Identify which cell holds the provided text, then report its (X, Y) central coordinate. 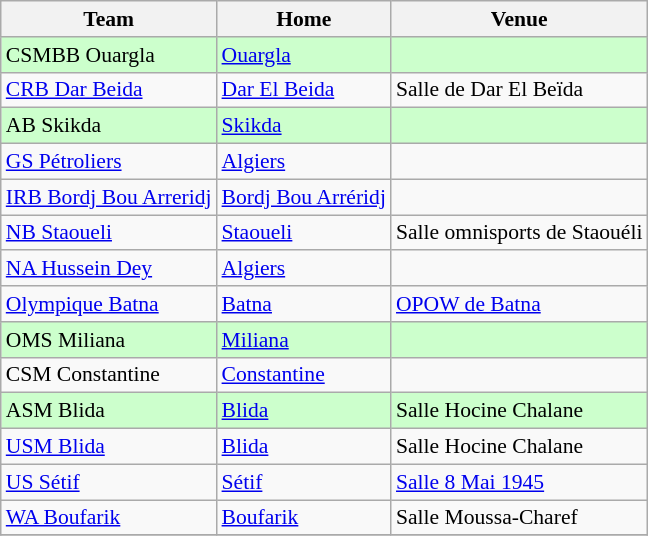
Miliana (304, 340)
OPOW de Batna (520, 304)
CRB Dar Beida (109, 90)
ASM Blida (109, 411)
Constantine (304, 375)
Salle 8 Mai 1945 (520, 482)
Venue (520, 19)
Team (109, 19)
NB Staoueli (109, 233)
Staoueli (304, 233)
Bordj Bou Arréridj (304, 197)
IRB Bordj Bou Arreridj (109, 197)
WA Boufarik (109, 518)
Sétif (304, 482)
Home (304, 19)
GS Pétroliers (109, 162)
Batna (304, 304)
USM Blida (109, 447)
OMS Miliana (109, 340)
US Sétif (109, 482)
Boufarik (304, 518)
CSMBB Ouargla (109, 55)
Olympique Batna (109, 304)
Salle omnisports de Staouéli (520, 233)
AB Skikda (109, 126)
Salle de Dar El Beïda (520, 90)
Skikda (304, 126)
CSM Constantine (109, 375)
Salle Moussa-Charef (520, 518)
Dar El Beida (304, 90)
NA Hussein Dey (109, 269)
Ouargla (304, 55)
